Identify which cell holds the provided text, then report its (x, y) central coordinate. 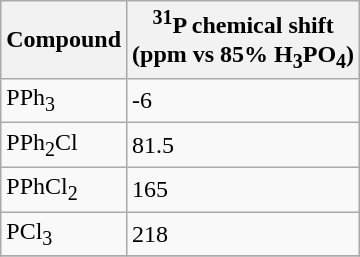
PPh2Cl (64, 145)
PPh3 (64, 101)
PPhCl2 (64, 189)
81.5 (244, 145)
-6 (244, 101)
PCl3 (64, 234)
31P chemical shift(ppm vs 85% H3PO4) (244, 40)
165 (244, 189)
218 (244, 234)
Compound (64, 40)
